Search for the cell housing the specified text and yield its (x, y) center coordinate. 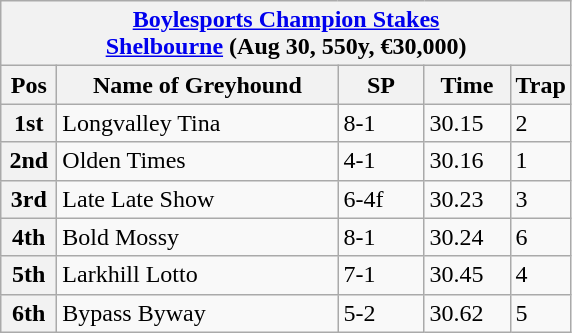
5th (29, 275)
30.24 (467, 237)
SP (381, 85)
Late Late Show (198, 199)
3 (540, 199)
2nd (29, 161)
4th (29, 237)
4 (540, 275)
30.62 (467, 313)
5 (540, 313)
7-1 (381, 275)
5-2 (381, 313)
30.15 (467, 123)
6 (540, 237)
Boylesports Champion Stakes Shelbourne (Aug 30, 550y, €30,000) (286, 34)
2 (540, 123)
3rd (29, 199)
Pos (29, 85)
30.45 (467, 275)
30.23 (467, 199)
4-1 (381, 161)
Longvalley Tina (198, 123)
Larkhill Lotto (198, 275)
Olden Times (198, 161)
6th (29, 313)
Name of Greyhound (198, 85)
Bold Mossy (198, 237)
30.16 (467, 161)
Bypass Byway (198, 313)
6-4f (381, 199)
Trap (540, 85)
Time (467, 85)
1st (29, 123)
1 (540, 161)
